Find where the given text appears and provide that cell's center as (X, Y) coordinate. 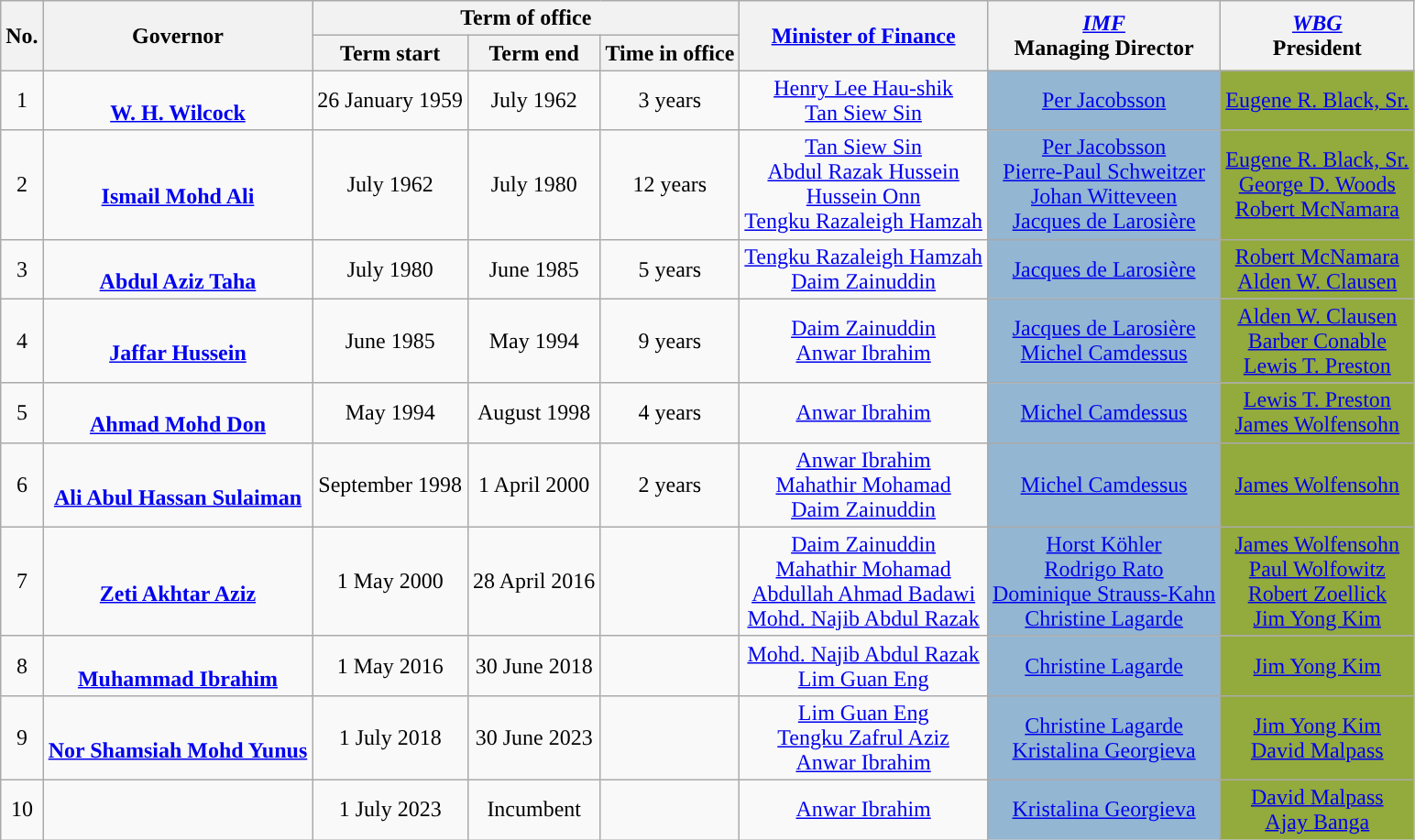
Incumbent (533, 810)
Per Jacobsson (1103, 101)
Per Jacobsson Pierre-Paul Schweitzer Johan Witteveen Jacques de Larosière (1103, 185)
Tengku Razaleigh Hamzah Daim Zainuddin (863, 269)
1 May 2016 (390, 665)
1 April 2000 (533, 485)
Kristalina Georgieva (1103, 810)
IMF Managing Director (1103, 36)
Alden W. Clausen Barber Conable Lewis T. Preston (1318, 341)
4 (22, 341)
10 (22, 810)
28 April 2016 (533, 581)
1 (22, 101)
Lim Guan Eng Tengku Zafrul Aziz Anwar Ibrahim (863, 737)
Henry Lee Hau-shik Tan Siew Sin (863, 101)
Abdul Aziz Taha (178, 269)
Ismail Mohd Ali (178, 185)
1 July 2023 (390, 810)
5 years (670, 269)
Muhammad Ibrahim (178, 665)
Zeti Akhtar Aziz (178, 581)
9 (22, 737)
8 (22, 665)
9 years (670, 341)
Term end (533, 53)
Mohd. Najib Abdul Razak Lim Guan Eng (863, 665)
Lewis T. Preston James Wolfensohn (1318, 412)
September 1998 (390, 485)
Tan Siew Sin Abdul Razak Hussein Hussein Onn Tengku Razaleigh Hamzah (863, 185)
4 years (670, 412)
Horst Köhler Rodrigo Rato Dominique Strauss-Kahn Christine Lagarde (1103, 581)
Jaffar Hussein (178, 341)
James Wolfensohn Paul Wolfowitz Robert Zoellick Jim Yong Kim (1318, 581)
Time in office (670, 53)
James Wolfensohn (1318, 485)
12 years (670, 185)
30 June 2023 (533, 737)
Jim Yong Kim David Malpass (1318, 737)
6 (22, 485)
1 May 2000 (390, 581)
Nor Shamsiah Mohd Yunus (178, 737)
2 (22, 185)
Eugene R. Black, Sr. George D. Woods Robert McNamara (1318, 185)
30 June 2018 (533, 665)
Robert McNamara Alden W. Clausen (1318, 269)
Term of office (526, 18)
Jacques de Larosière (1103, 269)
Daim Zainuddin Mahathir Mohamad Abdullah Ahmad Badawi Mohd. Najib Abdul Razak (863, 581)
WBG President (1318, 36)
1 July 2018 (390, 737)
Ali Abul Hassan Sulaiman (178, 485)
Jacques de Larosière Michel Camdessus (1103, 341)
Ahmad Mohd Don (178, 412)
David Malpass Ajay Banga (1318, 810)
26 January 1959 (390, 101)
Anwar Ibrahim Mahathir Mohamad Daim Zainuddin (863, 485)
Term start (390, 53)
Christine Lagarde (1103, 665)
Minister of Finance (863, 36)
Eugene R. Black, Sr. (1318, 101)
3 years (670, 101)
7 (22, 581)
2 years (670, 485)
Christine Lagarde Kristalina Georgieva (1103, 737)
Jim Yong Kim (1318, 665)
3 (22, 269)
Governor (178, 36)
5 (22, 412)
Daim Zainuddin Anwar Ibrahim (863, 341)
W. H. Wilcock (178, 101)
August 1998 (533, 412)
No. (22, 36)
